Scan for the cell matching the given text and deliver its (X, Y) coordinate at center. 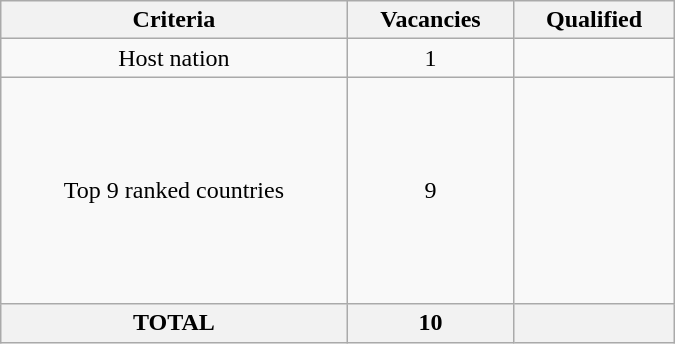
Top 9 ranked countries (174, 190)
TOTAL (174, 323)
Host nation (174, 58)
10 (430, 323)
9 (430, 190)
Vacancies (430, 20)
1 (430, 58)
Criteria (174, 20)
Qualified (594, 20)
